Determine the [X, Y] coordinate at the center of the cell enclosing the given text.  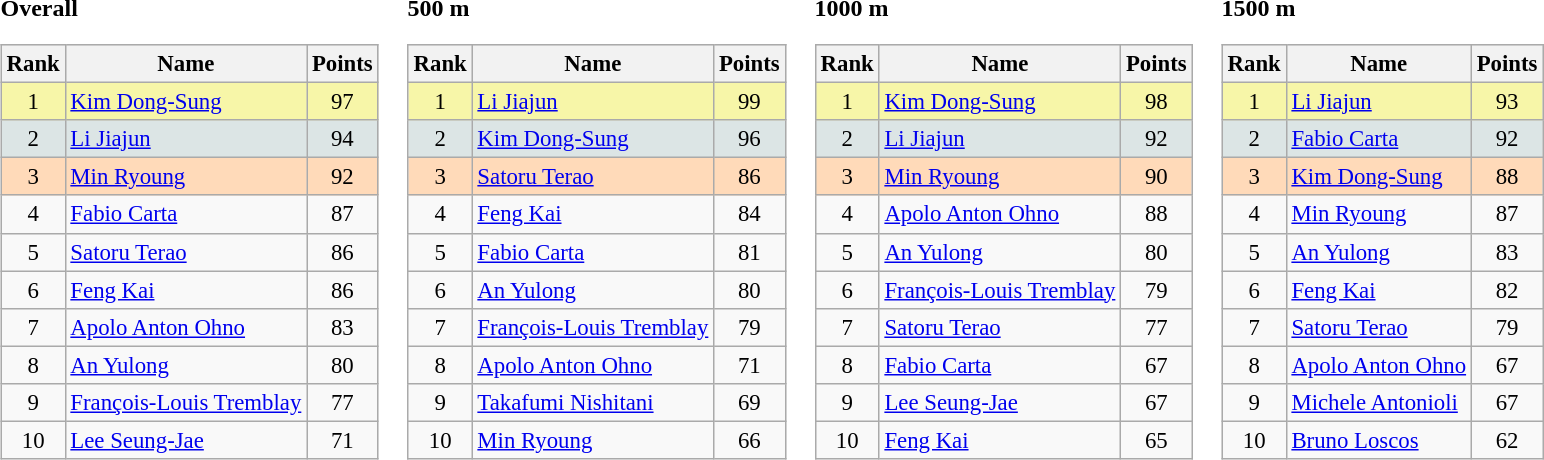
97 [342, 102]
96 [750, 139]
Bruno Loscos [1378, 440]
94 [342, 139]
Michele Antonioli [1378, 402]
81 [750, 252]
90 [1156, 177]
65 [1156, 440]
93 [1506, 102]
Takafumi Nishitani [593, 402]
82 [1506, 290]
66 [750, 440]
98 [1156, 102]
69 [750, 402]
84 [750, 214]
62 [1506, 440]
99 [750, 102]
